Locate the cell with the specified text and output its (x, y) center coordinate. 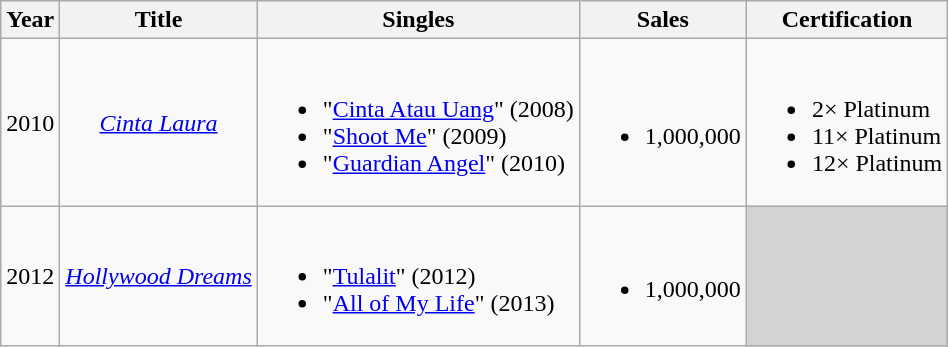
2010 (30, 122)
2012 (30, 276)
Year (30, 20)
"Cinta Atau Uang" (2008)"Shoot Me" (2009)"Guardian Angel" (2010) (418, 122)
Title (159, 20)
Hollywood Dreams (159, 276)
Cinta Laura (159, 122)
"Tulalit" (2012)"All of My Life" (2013) (418, 276)
Singles (418, 20)
2× Platinum11× Platinum12× Platinum (846, 122)
Sales (662, 20)
Certification (846, 20)
